For the text-containing cell, return its midpoint in [X, Y] coordinate format. 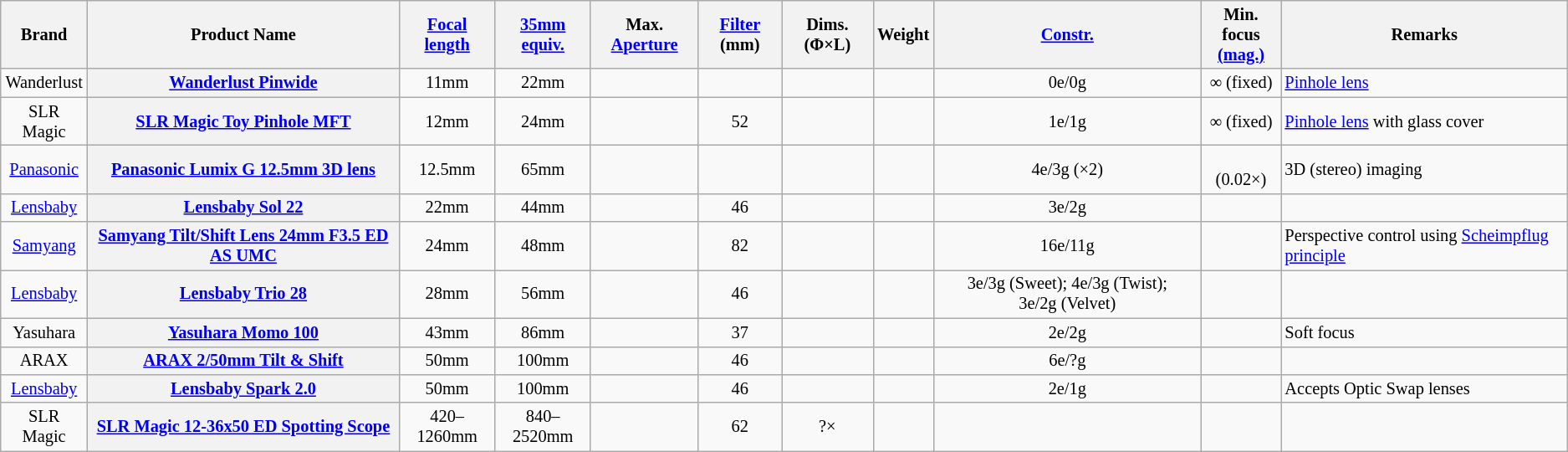
Brand [44, 34]
2e/2g [1067, 332]
ARAX 2/50mm Tilt & Shift [244, 361]
Yasuhara [44, 332]
6e/?g [1067, 361]
11mm [447, 83]
Weight [903, 34]
Product Name [244, 34]
Samyang [44, 246]
Pinhole lens with glass cover [1425, 121]
3e/2g [1067, 208]
Focal length [447, 34]
Perspective control using Scheimpflug principle [1425, 246]
12mm [447, 121]
0e/0g [1067, 83]
12.5mm [447, 169]
Dims. (Φ×L) [828, 34]
Samyang Tilt/Shift Lens 24mm F3.5 ED AS UMC [244, 246]
Accepts Optic Swap lenses [1425, 388]
Pinhole lens [1425, 83]
Max. Aperture [644, 34]
4e/3g (×2) [1067, 169]
3e/3g (Sweet); 4e/3g (Twist); 3e/2g (Velvet) [1067, 294]
35mm equiv. [544, 34]
ARAX [44, 361]
(0.02×) [1241, 169]
56mm [544, 294]
Yasuhara Momo 100 [244, 332]
Min. focus(mag.) [1241, 34]
840–2520mm [544, 427]
52 [740, 121]
48mm [544, 246]
SLR Magic Toy Pinhole MFT [244, 121]
Lensbaby Sol 22 [244, 208]
44mm [544, 208]
86mm [544, 332]
Wanderlust [44, 83]
43mm [447, 332]
62 [740, 427]
Lensbaby Spark 2.0 [244, 388]
Lensbaby Trio 28 [244, 294]
Panasonic [44, 169]
420–1260mm [447, 427]
28mm [447, 294]
37 [740, 332]
3D (stereo) imaging [1425, 169]
?× [828, 427]
Remarks [1425, 34]
82 [740, 246]
Panasonic Lumix G 12.5mm 3D lens [244, 169]
Filter (mm) [740, 34]
Soft focus [1425, 332]
2e/1g [1067, 388]
SLR Magic 12-36x50 ED Spotting Scope [244, 427]
Constr. [1067, 34]
65mm [544, 169]
1e/1g [1067, 121]
16e/11g [1067, 246]
Wanderlust Pinwide [244, 83]
